Capture the cell that displays the provided text and extract its [x, y] central coordinate. 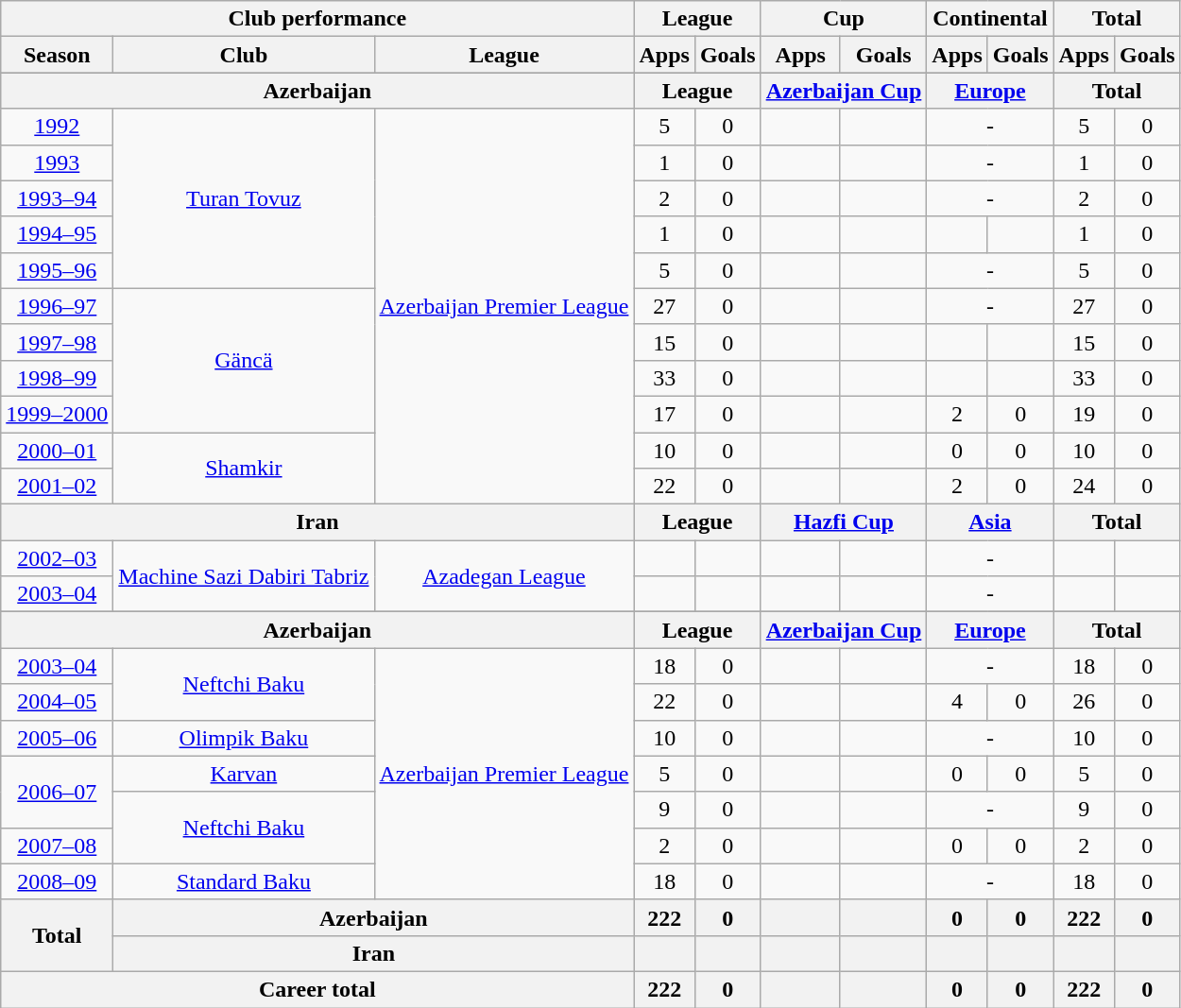
Standard Baku [244, 881]
1994–95 [57, 234]
24 [1084, 487]
2005–06 [57, 738]
1992 [57, 127]
Turan Tovuz [244, 198]
2002–03 [57, 558]
1995–96 [57, 270]
2008–09 [57, 881]
1996–97 [57, 306]
Gäncä [244, 360]
Asia [990, 522]
2007–08 [57, 846]
2000–01 [57, 451]
Olimpik Baku [244, 738]
Continental [990, 19]
Club [244, 55]
Azadegan League [505, 576]
1997–98 [57, 342]
1998–99 [57, 378]
17 [664, 414]
4 [957, 702]
Karvan [244, 774]
Cup [844, 19]
Hazfi Cup [844, 522]
26 [1084, 702]
1993–94 [57, 198]
Shamkir [244, 469]
2001–02 [57, 487]
Machine Sazi Dabiri Tabriz [244, 576]
1999–2000 [57, 414]
1993 [57, 162]
2006–07 [57, 792]
19 [1084, 414]
2004–05 [57, 702]
Season [57, 55]
Career total [317, 989]
Club performance [317, 19]
